Locate the cell with the specified text and output its (X, Y) center coordinate. 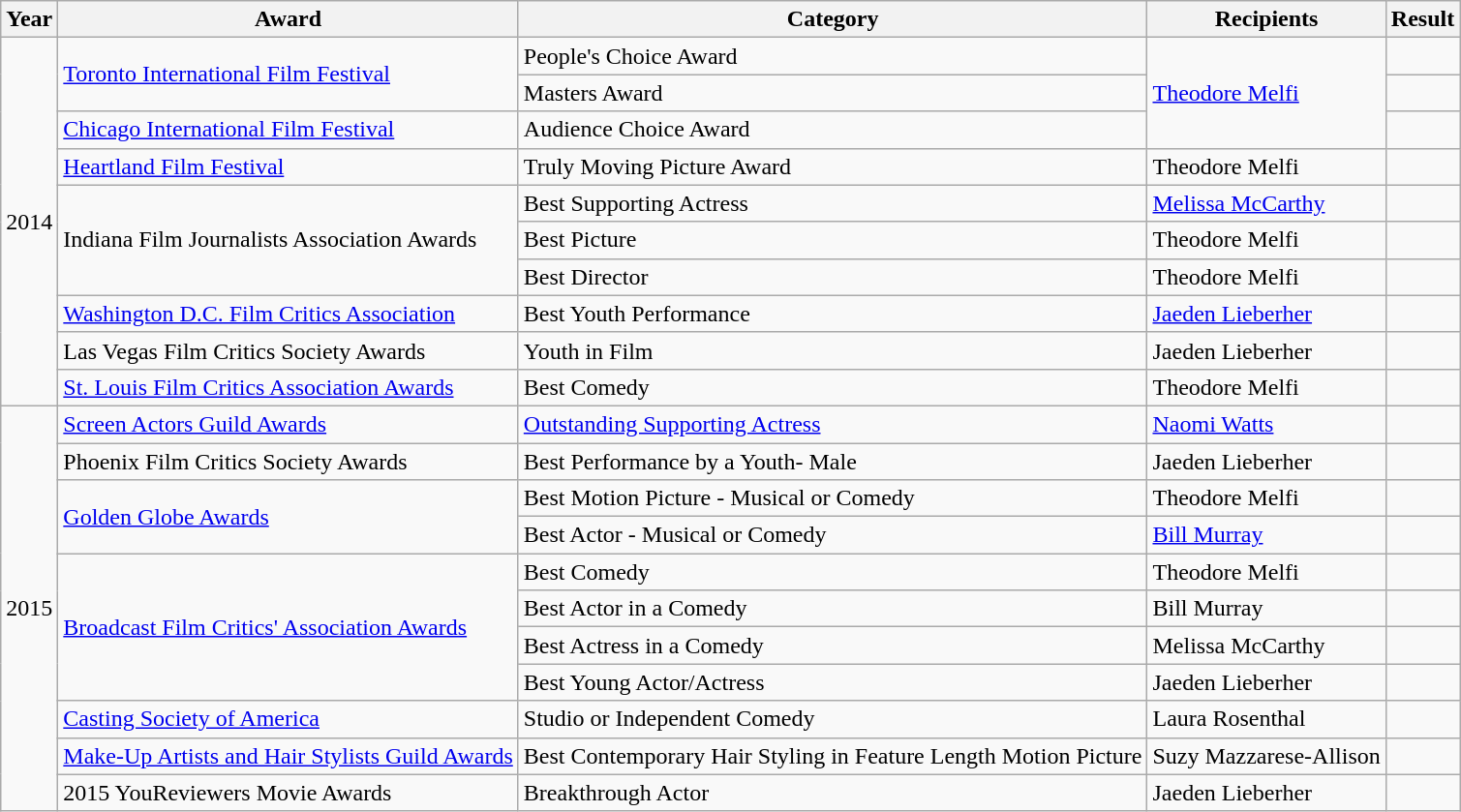
Casting Society of America (289, 719)
Best Actress in a Comedy (833, 646)
Audience Choice Award (833, 130)
Las Vegas Film Critics Society Awards (289, 350)
2015 YouReviewers Movie Awards (289, 793)
Youth in Film (833, 350)
St. Louis Film Critics Association Awards (289, 387)
Best Performance by a Youth- Male (833, 462)
Best Motion Picture - Musical or Comedy (833, 498)
Best Supporting Actress (833, 203)
Heartland Film Festival (289, 166)
Naomi Watts (1266, 424)
2014 (29, 223)
Best Youth Performance (833, 314)
Screen Actors Guild Awards (289, 424)
2015 (29, 608)
Laura Rosenthal (1266, 719)
Broadcast Film Critics' Association Awards (289, 627)
Toronto International Film Festival (289, 75)
Result (1422, 19)
Breakthrough Actor (833, 793)
Truly Moving Picture Award (833, 166)
Category (833, 19)
Best Picture (833, 240)
Best Contemporary Hair Styling in Feature Length Motion Picture (833, 756)
Indiana Film Journalists Association Awards (289, 240)
People's Choice Award (833, 56)
Year (29, 19)
Award (289, 19)
Masters Award (833, 93)
Best Director (833, 277)
Washington D.C. Film Critics Association (289, 314)
Best Actor - Musical or Comedy (833, 535)
Make-Up Artists and Hair Stylists Guild Awards (289, 756)
Suzy Mazzarese-Allison (1266, 756)
Phoenix Film Critics Society Awards (289, 462)
Best Young Actor/Actress (833, 682)
Golden Globe Awards (289, 517)
Recipients (1266, 19)
Best Actor in a Comedy (833, 609)
Chicago International Film Festival (289, 130)
Outstanding Supporting Actress (833, 424)
Studio or Independent Comedy (833, 719)
